Extract the (X, Y) coordinate from the center of the cell holding the provided text.  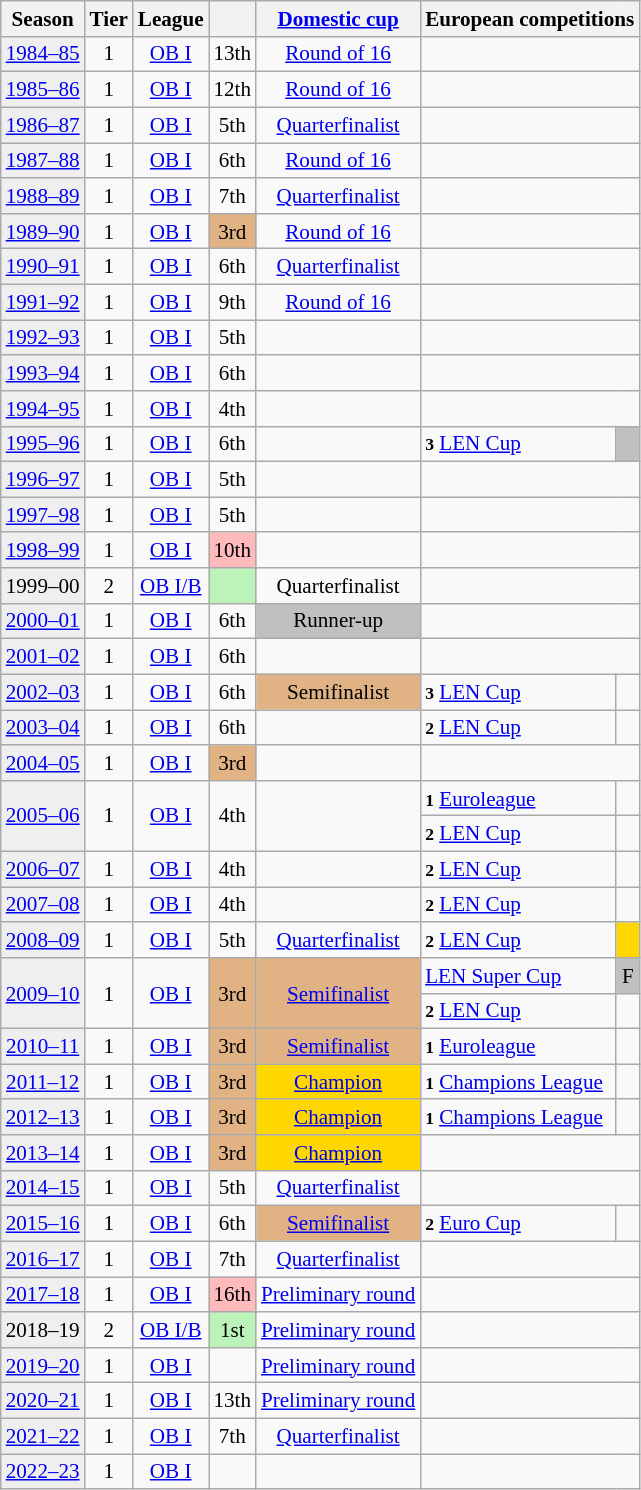
1999–00 (43, 586)
1990–91 (43, 266)
2015–16 (43, 1224)
1997–98 (43, 514)
1996–97 (43, 480)
2018–19 (43, 1330)
Domestic cup (338, 18)
2 Euro Cup (518, 1224)
2005–06 (43, 816)
2014–15 (43, 1188)
2020–21 (43, 1400)
12th (232, 90)
1998–99 (43, 550)
2001–02 (43, 656)
2016–17 (43, 1258)
2007–08 (43, 904)
1994–95 (43, 408)
LEN Super Cup (518, 976)
2000–01 (43, 620)
F (628, 976)
10th (232, 550)
2019–20 (43, 1364)
European competitions (530, 18)
1986–87 (43, 124)
2011–12 (43, 1082)
1995–96 (43, 444)
2021–22 (43, 1436)
2003–04 (43, 728)
16th (232, 1294)
2017–18 (43, 1294)
1st (232, 1330)
2022–23 (43, 1472)
2002–03 (43, 692)
1985–86 (43, 90)
2010–11 (43, 1046)
2008–09 (43, 940)
1989–90 (43, 230)
1988–89 (43, 196)
Tier (109, 18)
Runner-up (338, 620)
Season (43, 18)
1984–85 (43, 54)
1991–92 (43, 302)
1992–93 (43, 338)
2006–07 (43, 868)
League (171, 18)
2012–13 (43, 1116)
2004–05 (43, 762)
1993–94 (43, 372)
1987–88 (43, 160)
9th (232, 302)
2009–10 (43, 994)
2013–14 (43, 1152)
